Search for the cell housing the specified text and yield its [X, Y] center coordinate. 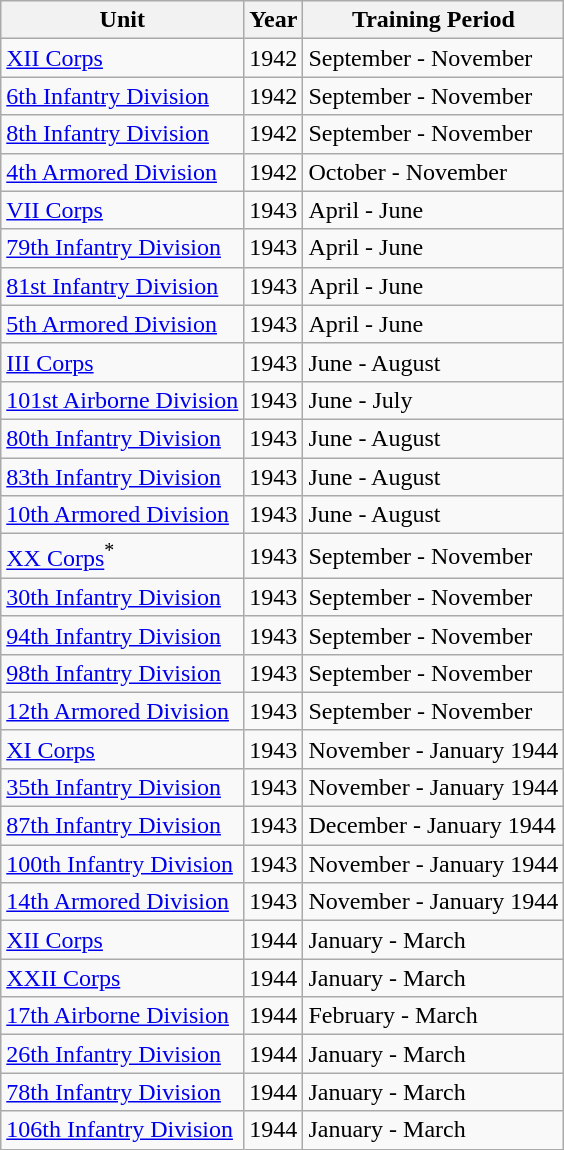
98th Infantry Division [122, 673]
80th Infantry Division [122, 438]
87th Infantry Division [122, 826]
Unit [122, 20]
June - July [434, 400]
17th Airborne Division [122, 1016]
83th Infantry Division [122, 477]
Year [274, 20]
December - January 1944 [434, 826]
XX Corps* [122, 556]
78th Infantry Division [122, 1092]
30th Infantry Division [122, 597]
VII Corps [122, 210]
February - March [434, 1016]
79th Infantry Division [122, 248]
Training Period [434, 20]
81st Infantry Division [122, 286]
XXII Corps [122, 978]
94th Infantry Division [122, 635]
6th Infantry Division [122, 96]
35th Infantry Division [122, 787]
8th Infantry Division [122, 134]
106th Infantry Division [122, 1130]
XI Corps [122, 749]
14th Armored Division [122, 902]
4th Armored Division [122, 172]
III Corps [122, 362]
101st Airborne Division [122, 400]
26th Infantry Division [122, 1054]
12th Armored Division [122, 711]
100th Infantry Division [122, 864]
October - November [434, 172]
5th Armored Division [122, 324]
10th Armored Division [122, 515]
